Return [X, Y] of the center of cell containing provided text 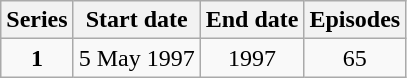
5 May 1997 [136, 58]
End date [252, 20]
1 [37, 58]
Episodes [355, 20]
Series [37, 20]
Start date [136, 20]
65 [355, 58]
1997 [252, 58]
